Identify which cell holds the provided text, then report its (X, Y) central coordinate. 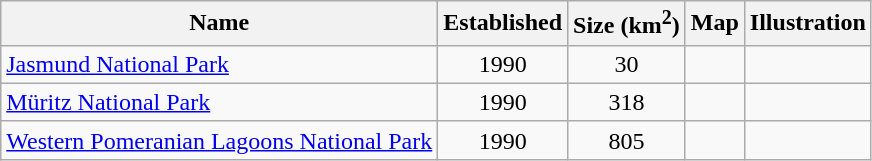
Established (503, 24)
318 (627, 102)
Jasmund National Park (220, 64)
Size (km2) (627, 24)
Müritz National Park (220, 102)
Name (220, 24)
Map (714, 24)
805 (627, 140)
30 (627, 64)
Western Pomeranian Lagoons National Park (220, 140)
Illustration (808, 24)
